Find where the given text appears and provide that cell's center as [x, y] coordinate. 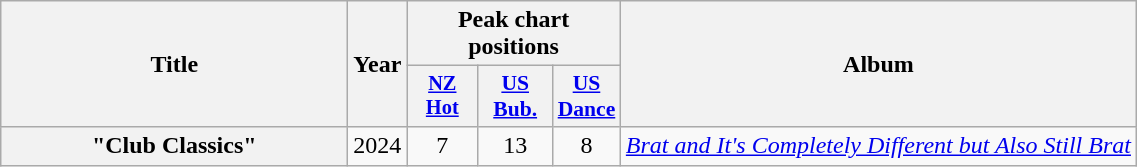
USBub. [516, 96]
Peak chart positions [514, 34]
7 [442, 146]
USDance [587, 96]
2024 [378, 146]
NZHot [442, 96]
Title [174, 64]
Album [878, 64]
Year [378, 64]
"Club Classics" [174, 146]
8 [587, 146]
13 [516, 146]
Brat and It's Completely Different but Also Still Brat [878, 146]
